Identify which cell holds the provided text, then report its (x, y) central coordinate. 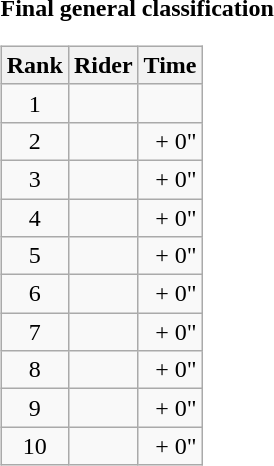
6 (34, 294)
2 (34, 141)
3 (34, 179)
10 (34, 446)
7 (34, 332)
Rank (34, 65)
1 (34, 103)
Time (170, 65)
8 (34, 370)
4 (34, 217)
Rider (103, 65)
9 (34, 408)
5 (34, 256)
